Capture the cell that displays the provided text and extract its [X, Y] central coordinate. 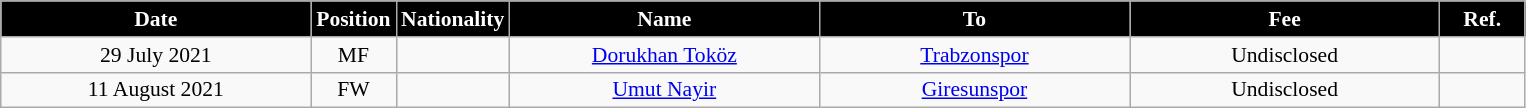
MF [354, 55]
FW [354, 90]
Fee [1285, 19]
Umut Nayir [664, 90]
Date [156, 19]
Position [354, 19]
Trabzonspor [974, 55]
To [974, 19]
11 August 2021 [156, 90]
Giresunspor [974, 90]
Nationality [452, 19]
Dorukhan Toköz [664, 55]
Name [664, 19]
Ref. [1482, 19]
29 July 2021 [156, 55]
